Capture the cell that displays the provided text and extract its [x, y] central coordinate. 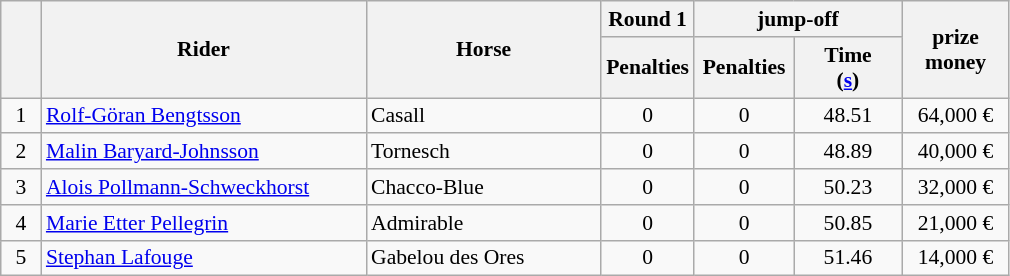
Round 1 [648, 19]
prizemoney [956, 50]
Rolf-Göran Bengtsson [204, 116]
Gabelou des Ores [484, 258]
5 [21, 258]
Chacco-Blue [484, 187]
14,000 € [956, 258]
48.89 [848, 152]
Stephan Lafouge [204, 258]
Malin Baryard-Johnsson [204, 152]
2 [21, 152]
50.23 [848, 187]
40,000 € [956, 152]
Marie Etter Pellegrin [204, 223]
Time(s) [848, 68]
50.85 [848, 223]
4 [21, 223]
Casall [484, 116]
21,000 € [956, 223]
Rider [204, 50]
64,000 € [956, 116]
32,000 € [956, 187]
jump-off [798, 19]
51.46 [848, 258]
Tornesch [484, 152]
Admirable [484, 223]
Alois Pollmann-Schweckhorst [204, 187]
3 [21, 187]
Horse [484, 50]
1 [21, 116]
48.51 [848, 116]
